Provide the [x, y] coordinate of the cell's center where the given text is located.  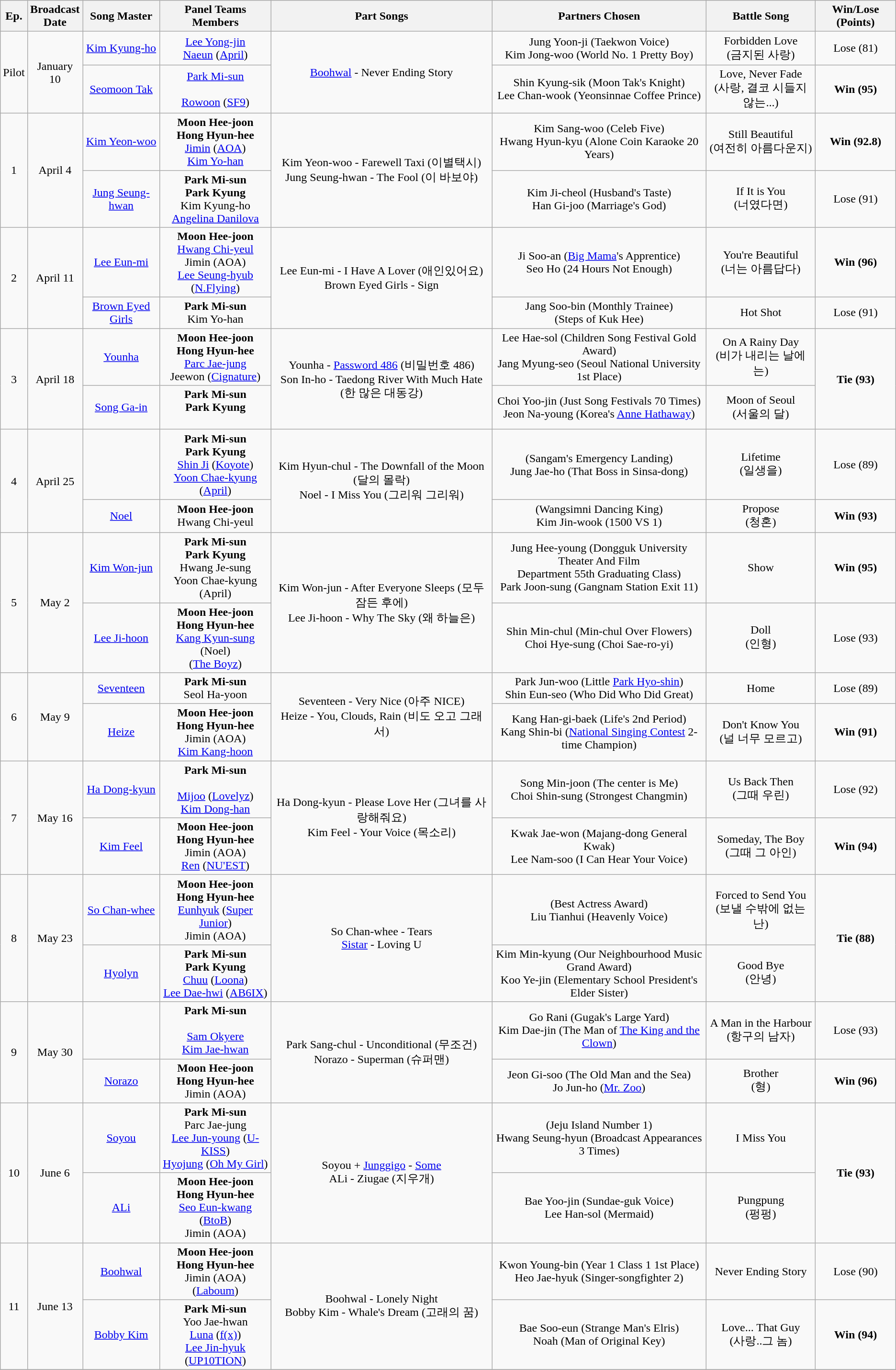
Bae Soo-eun (Strange Man's Elris)Noah (Man of Original Key) [599, 1335]
Ji Soo-an (Big Mama's Apprentice)Seo Ho (24 Hours Not Enough) [599, 262]
Moon of Seoul(서울의 달) [761, 408]
Someday, The Boy(그때 그 아인) [761, 847]
Bobby Kim [122, 1335]
Park Mi-sunPark KyungChuu (Loona)Lee Dae-hwi (AB6IX) [215, 973]
Seventeen - Very Nice (아주 NICE)Heize - You, Clouds, Rain (비도 오고 그래서) [381, 717]
5 [14, 602]
Park Mi-sunMijoo (Lovelyz)Kim Dong-han [215, 789]
So Chan-whee - TearsSistar - Loving U [381, 939]
Tie (88) [856, 939]
Ep. [14, 16]
Noel [122, 516]
Lee Ji-hoon [122, 637]
May 23 [55, 939]
April 25 [55, 481]
Boohwal [122, 1271]
Moon Hee-joonHong Hyun-heeJimin (AOA)Ren (NU'EST) [215, 847]
Park Mi-sunSeol Ha-yoon [215, 689]
Choi Yoo-jin (Just Song Festivals 70 Times)Jeon Na-young (Korea's Anne Hathaway) [599, 408]
January 10 [55, 73]
Park Mi-sunParc Jae-jungLee Jun-young (U-KISS)Hyojung (Oh My Girl) [215, 1138]
Pungpung(펑펑) [761, 1208]
Kang Han-gi-baek (Life's 2nd Period)Kang Shin-bi (National Singing Contest 2-time Champion) [599, 733]
BroadcastDate [55, 16]
Park Mi-sunYoo Jae-hwanLuna (f(x))Lee Jin-hyuk (UP10TION) [215, 1335]
Moon Hee-joonHwang Chi-yeulJimin (AOA)Lee Seung-hyub (N.Flying) [215, 262]
(Wangsimni Dancing King)Kim Jin-wook (1500 VS 1) [599, 516]
Park Mi-sunSam OkyereKim Jae-hwan [215, 1030]
Home [761, 689]
Part Songs [381, 16]
Kim Won-jun - After Everyone Sleeps (모두 잠든 후에)Lee Ji-hoon - Why The Sky (왜 하늘은) [381, 602]
Moon Hee-joonHong Hyun-heeJimin (AOA) [215, 1081]
Moon Hee-joonHong Hyun-heeEunhyuk (Super Junior)Jimin (AOA) [215, 910]
Go Rani (Gugak's Large Yard)Kim Dae-jin (The Man of The King and the Clown) [599, 1030]
Don't Know You(널 너무 모르고) [761, 733]
Moon Hee-joonHong Hyun-heeJimin (AOA)Kim Kang-hoon [215, 733]
Good Bye(안녕) [761, 973]
June 13 [55, 1306]
Show [761, 567]
April 4 [55, 170]
(Jeju Island Number 1)Hwang Seung-hyun (Broadcast Appearances 3 Times) [599, 1138]
Park Mi-sunPark Kyung [215, 408]
June 6 [55, 1173]
Park Mi-sunKim Yo-han [215, 313]
Kim Hyun-chul - The Downfall of the Moon (달의 몰락)Noel - I Miss You (그리워 그리워) [381, 481]
Bae Yoo-jin (Sundae-guk Voice)Lee Han-sol (Mermaid) [599, 1208]
Kim Yeon-woo [122, 142]
9 [14, 1053]
May 9 [55, 717]
Forbidden Love(금지된 사랑) [761, 48]
A Man in the Harbour(항구의 남자) [761, 1030]
Boohwal - Lonely NightBobby Kim - Whale's Dream (고래의 꿈) [381, 1306]
Kim Min-kyung (Our Neighbourhood Music Grand Award)Koo Ye-jin (Elementary School President's Elder Sister) [599, 973]
Park Mi-sunPark KyungKim Kyung-hoAngelina Danilova [215, 199]
Younha - Password 486 (비밀번호 486)Son In-ho - Taedong River With Much Hate (한 많은 대동강) [381, 379]
Win (91) [856, 733]
Jung Seung-hwan [122, 199]
Song Ga-in [122, 408]
If It is You(너였다면) [761, 199]
1 [14, 170]
Win/Lose (Points) [856, 16]
I Miss You [761, 1138]
7 [14, 818]
(Best Actress Award)Liu Tianhui (Heavenly Voice) [599, 910]
Jung Hee-young (Dongguk University Theater And FilmDepartment 55th Graduating Class)Park Joon-sung (Gangnam Station Exit 11) [599, 567]
Lee Yong-jinNaeun (April) [215, 48]
Boohwal - Never Ending Story [381, 73]
Kim Kyung-ho [122, 48]
Jung Yoon-ji (Taekwon Voice)Kim Jong-woo (World No. 1 Pretty Boy) [599, 48]
Shin Min-chul (Min-chul Over Flowers)Choi Hye-sung (Choi Sae-ro-yi) [599, 637]
Never Ending Story [761, 1271]
Hyolyn [122, 973]
Ha Dong-kyun - Please Love Her (그녀를 사랑해줘요)Kim Feel - Your Voice (목소리) [381, 818]
May 30 [55, 1053]
Moon Hee-joonHong Hyun-heeJimin (AOA) (Laboum) [215, 1271]
Jeon Gi-soo (The Old Man and the Sea)Jo Jun-ho (Mr. Zoo) [599, 1081]
ALi [122, 1208]
4 [14, 481]
Lifetime(일생을) [761, 464]
Moon Hee-joonHong Hyun-heeParc Jae-jungJeewon (Cignature) [215, 357]
Lose (81) [856, 48]
Seventeen [122, 689]
You're Beautiful(너는 아름답다) [761, 262]
Lose (92) [856, 789]
Song Min-joon (The center is Me)Choi Shin-sung (Strongest Changmin) [599, 789]
Lee Eun-mi - I Have A Lover (애인있어요)Brown Eyed Girls - Sign [381, 278]
Soyou + Junggigo - SomeALi - Ziugae (지우개) [381, 1173]
Brown Eyed Girls [122, 313]
Lee Eun-mi [122, 262]
April 11 [55, 278]
Lose (90) [856, 1271]
Soyou [122, 1138]
Younha [122, 357]
On A Rainy Day(비가 내리는 날에는) [761, 357]
Kwak Jae-won (Majang-dong General Kwak)Lee Nam-soo (I Can Hear Your Voice) [599, 847]
Park Sang-chul - Unconditional (무조건)Norazo - Superman (슈퍼맨) [381, 1053]
Win (93) [856, 516]
Kwon Young-bin (Year 1 Class 1 1st Place)Heo Jae-hyuk (Singer-songfighter 2) [599, 1271]
Kim Sang-woo (Celeb Five)Hwang Hyun-kyu (Alone Coin Karaoke 20 Years) [599, 142]
Us Back Then(그때 우린) [761, 789]
Moon Hee-joonHwang Chi-yeul [215, 516]
2 [14, 278]
Heize [122, 733]
Norazo [122, 1081]
Kim Won-jun [122, 567]
Jang Soo-bin (Monthly Trainee) (Steps of Kuk Hee) [599, 313]
Kim Feel [122, 847]
(Sangam's Emergency Landing)Jung Jae-ho (That Boss in Sinsa-dong) [599, 464]
Park Mi-sunPark KyungHwang Je-sungYoon Chae-kyung (April) [215, 567]
11 [14, 1306]
April 18 [55, 379]
Park Jun-woo (Little Park Hyo-shin)Shin Eun-seo (Who Did Who Did Great) [599, 689]
Forced to Send You(보낼 수밖에 없는 난) [761, 910]
Pilot [14, 73]
Love, Never Fade(사랑, 결코 시들지 않는...) [761, 89]
Moon Hee-joonHong Hyun-heeJimin (AOA)Kim Yo-han [215, 142]
Still Beautiful(여전히 아름다운지) [761, 142]
Ha Dong-kyun [122, 789]
May 16 [55, 818]
Hot Shot [761, 313]
Moon Hee-joonHong Hyun-heeSeo Eun-kwang (BtoB)Jimin (AOA) [215, 1208]
Win (92.8) [856, 142]
Kim Yeon-woo - Farewell Taxi (이별택시)Jung Seung-hwan - The Fool (이 바보야) [381, 170]
Song Master [122, 16]
10 [14, 1173]
Park Mi-sunRowoon (SF9) [215, 89]
Shin Kyung-sik (Moon Tak's Knight)Lee Chan-wook (Yeonsinnae Coffee Prince) [599, 89]
Kim Ji-cheol (Husband's Taste)Han Gi-joo (Marriage's God) [599, 199]
Doll(인형) [761, 637]
Moon Hee-joonHong Hyun-heeKang Kyun-sung (Noel) (The Boyz) [215, 637]
8 [14, 939]
Brother(형) [761, 1081]
3 [14, 379]
Seomoon Tak [122, 89]
Lee Hae-sol (Children Song Festival Gold Award)Jang Myung-seo (Seoul National University 1st Place) [599, 357]
So Chan-whee [122, 910]
Love... That Guy(사랑..그 놈) [761, 1335]
Park Mi-sunPark KyungShin Ji (Koyote)Yoon Chae-kyung (April) [215, 464]
Panel Teams Members [215, 16]
Battle Song [761, 16]
May 2 [55, 602]
Partners Chosen [599, 16]
Propose(청혼) [761, 516]
6 [14, 717]
